Scan for the cell matching the given text and deliver its [x, y] coordinate at center. 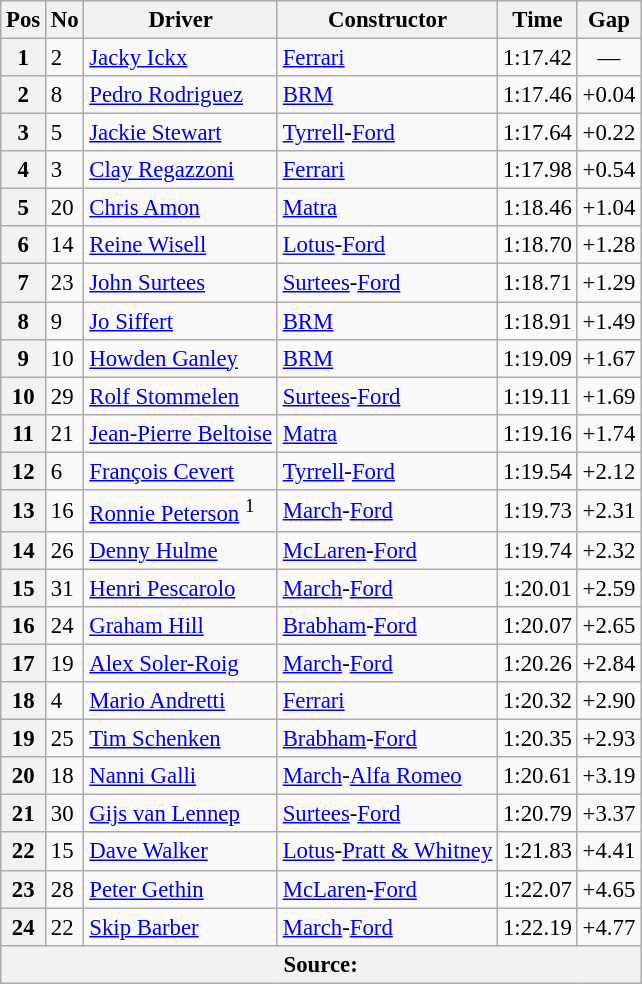
26 [65, 551]
Lotus-Pratt & Whitney [387, 852]
François Cevert [180, 471]
+0.04 [608, 95]
+2.65 [608, 626]
1:20.32 [538, 701]
+4.77 [608, 927]
Driver [180, 20]
Graham Hill [180, 626]
+1.04 [608, 208]
Howden Ganley [180, 358]
— [608, 58]
1:20.07 [538, 626]
+3.37 [608, 814]
Chris Amon [180, 208]
1:18.91 [538, 321]
+2.32 [608, 551]
+0.22 [608, 133]
March-Alfa Romeo [387, 776]
1:21.83 [538, 852]
1:19.16 [538, 433]
1:19.11 [538, 396]
30 [65, 814]
Denny Hulme [180, 551]
1:20.79 [538, 814]
Jacky Ickx [180, 58]
Jean-Pierre Beltoise [180, 433]
Nanni Galli [180, 776]
+1.69 [608, 396]
1:18.46 [538, 208]
+0.54 [608, 170]
1:22.07 [538, 889]
Rolf Stommelen [180, 396]
No [65, 20]
Constructor [387, 20]
1:20.26 [538, 664]
12 [24, 471]
Source: [321, 964]
1:20.35 [538, 739]
+2.84 [608, 664]
+4.41 [608, 852]
11 [24, 433]
1:17.64 [538, 133]
+2.12 [608, 471]
13 [24, 511]
1:18.71 [538, 283]
1:19.74 [538, 551]
1:22.19 [538, 927]
1:20.61 [538, 776]
+1.49 [608, 321]
Gijs van Lennep [180, 814]
1:19.09 [538, 358]
1:17.46 [538, 95]
Jackie Stewart [180, 133]
+4.65 [608, 889]
+2.59 [608, 588]
+2.93 [608, 739]
John Surtees [180, 283]
Alex Soler-Roig [180, 664]
1 [24, 58]
Henri Pescarolo [180, 588]
Clay Regazzoni [180, 170]
1:19.73 [538, 511]
Lotus-Ford [387, 245]
Skip Barber [180, 927]
Tim Schenken [180, 739]
1:20.01 [538, 588]
Pos [24, 20]
25 [65, 739]
Peter Gethin [180, 889]
Ronnie Peterson 1 [180, 511]
31 [65, 588]
Pedro Rodriguez [180, 95]
28 [65, 889]
7 [24, 283]
+2.31 [608, 511]
+1.28 [608, 245]
+2.90 [608, 701]
Time [538, 20]
+3.19 [608, 776]
1:17.98 [538, 170]
Jo Siffert [180, 321]
+1.67 [608, 358]
Reine Wisell [180, 245]
+1.29 [608, 283]
1:18.70 [538, 245]
29 [65, 396]
Mario Andretti [180, 701]
Dave Walker [180, 852]
Gap [608, 20]
+1.74 [608, 433]
17 [24, 664]
1:19.54 [538, 471]
1:17.42 [538, 58]
